Output the [X, Y] coordinate of the center of the cell containing the given text.  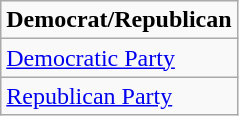
Republican Party [119, 96]
Democrat/Republican [119, 20]
Democratic Party [119, 58]
